Determine the (X, Y) coordinate at the center of the cell enclosing the given text.  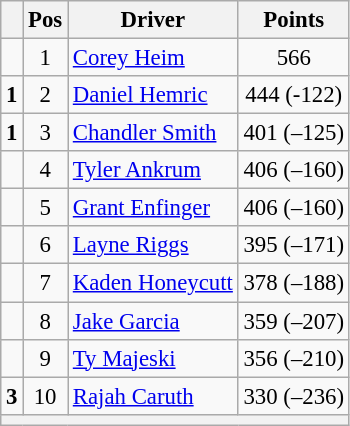
6 (46, 245)
8 (46, 321)
9 (46, 358)
Rajah Caruth (154, 396)
Pos (46, 20)
7 (46, 283)
Corey Heim (154, 58)
10 (46, 396)
Tyler Ankrum (154, 170)
Kaden Honeycutt (154, 283)
401 (–125) (294, 133)
444 (-122) (294, 95)
356 (–210) (294, 358)
Grant Enfinger (154, 208)
4 (46, 170)
Chandler Smith (154, 133)
359 (–207) (294, 321)
Ty Majeski (154, 358)
Jake Garcia (154, 321)
Daniel Hemric (154, 95)
2 (46, 95)
5 (46, 208)
Layne Riggs (154, 245)
395 (–171) (294, 245)
566 (294, 58)
378 (–188) (294, 283)
Driver (154, 20)
Points (294, 20)
330 (–236) (294, 396)
